Locate the cell with the specified text and output its [X, Y] center coordinate. 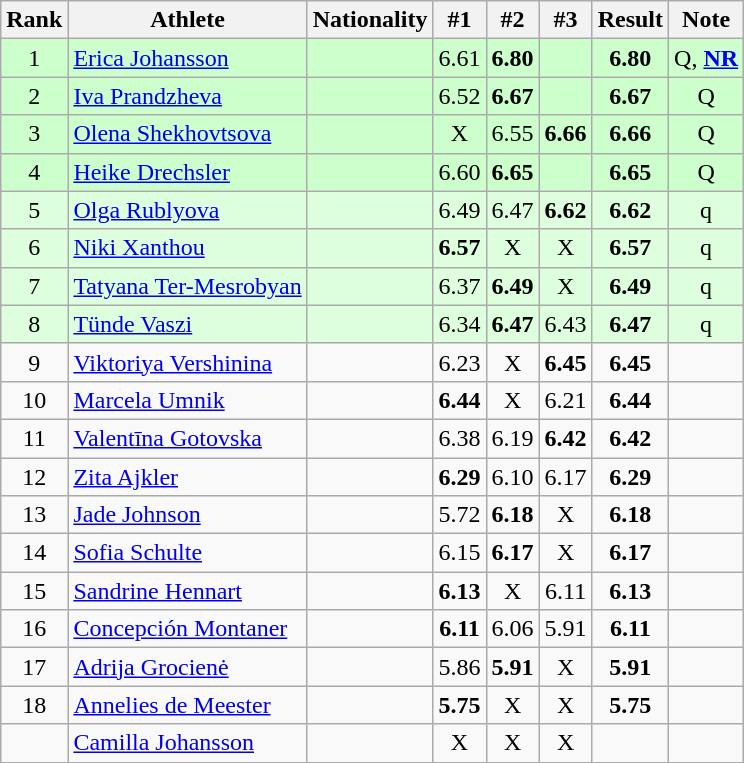
6.23 [460, 362]
6.55 [512, 134]
Erica Johansson [188, 58]
6.15 [460, 553]
Zita Ajkler [188, 477]
Rank [34, 20]
12 [34, 477]
6.34 [460, 324]
Sofia Schulte [188, 553]
8 [34, 324]
Tatyana Ter-Mesrobyan [188, 286]
2 [34, 96]
#2 [512, 20]
Annelies de Meester [188, 705]
6 [34, 248]
4 [34, 172]
6.19 [512, 438]
6.60 [460, 172]
Athlete [188, 20]
Concepción Montaner [188, 629]
9 [34, 362]
Nationality [370, 20]
6.38 [460, 438]
Camilla Johansson [188, 743]
5.72 [460, 515]
Valentīna Gotovska [188, 438]
#1 [460, 20]
Marcela Umnik [188, 400]
Tünde Vaszi [188, 324]
Result [630, 20]
16 [34, 629]
13 [34, 515]
Note [706, 20]
Viktoriya Vershinina [188, 362]
6.21 [566, 400]
17 [34, 667]
Heike Drechsler [188, 172]
6.10 [512, 477]
5.86 [460, 667]
1 [34, 58]
Niki Xanthou [188, 248]
Olena Shekhovtsova [188, 134]
15 [34, 591]
Sandrine Hennart [188, 591]
Adrija Grocienė [188, 667]
11 [34, 438]
#3 [566, 20]
6.43 [566, 324]
Q, NR [706, 58]
Olga Rublyova [188, 210]
5 [34, 210]
6.06 [512, 629]
6.52 [460, 96]
3 [34, 134]
Jade Johnson [188, 515]
18 [34, 705]
6.61 [460, 58]
Iva Prandzheva [188, 96]
10 [34, 400]
7 [34, 286]
14 [34, 553]
6.37 [460, 286]
